From the cell containing the given text, extract its center point as [X, Y] coordinate. 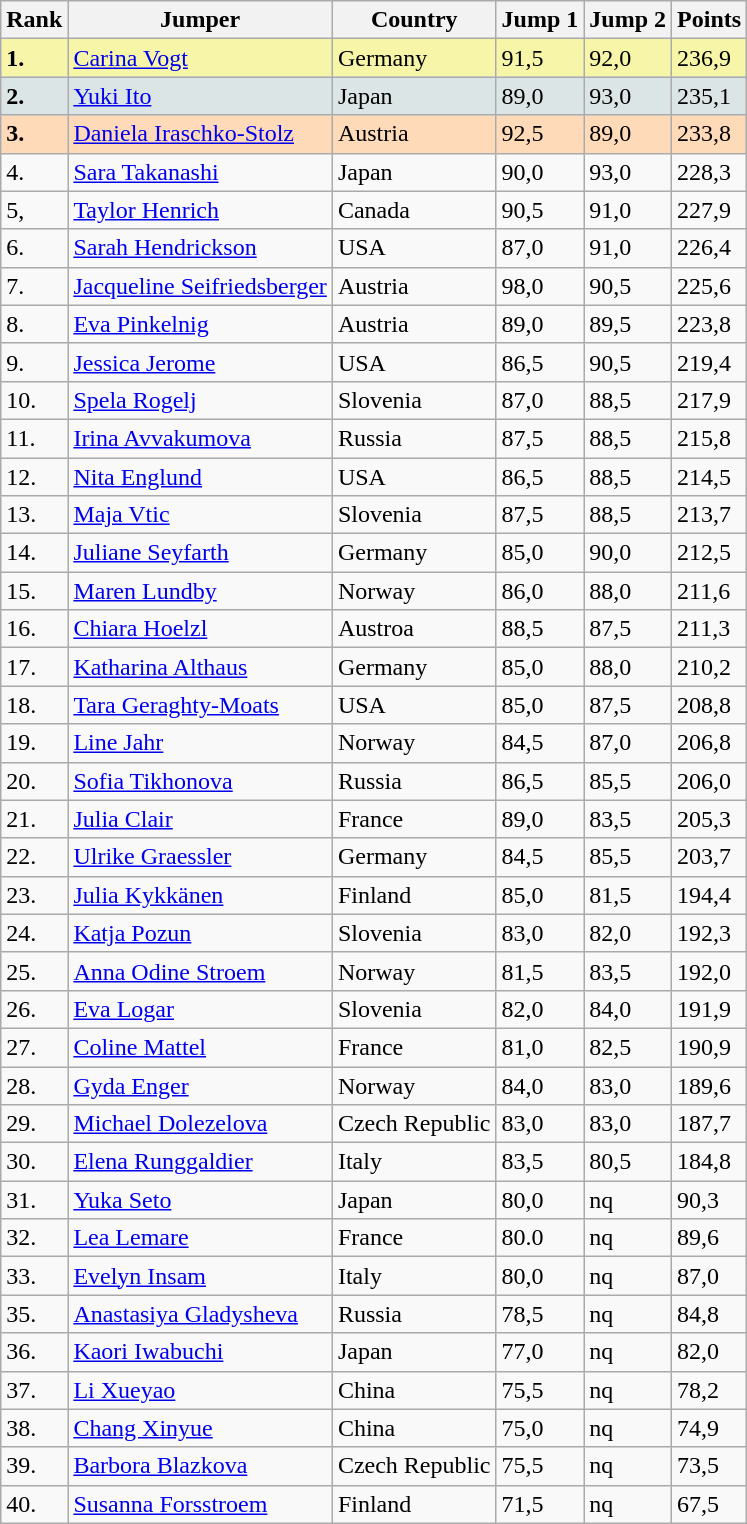
1. [34, 58]
Maja Vtic [200, 515]
191,9 [710, 1009]
Sarah Hendrickson [200, 248]
208,8 [710, 705]
5, [34, 210]
15. [34, 591]
192,0 [710, 971]
6. [34, 248]
3. [34, 134]
92,0 [628, 58]
23. [34, 895]
16. [34, 629]
Barbora Blazkova [200, 1466]
206,8 [710, 743]
Spela Rogelj [200, 400]
20. [34, 781]
39. [34, 1466]
Susanna Forsstroem [200, 1504]
206,0 [710, 781]
Tara Geraghty-Moats [200, 705]
223,8 [710, 324]
12. [34, 477]
189,6 [710, 1085]
Maren Lundby [200, 591]
Chang Xinyue [200, 1428]
67,5 [710, 1504]
211,3 [710, 629]
Katja Pozun [200, 933]
226,4 [710, 248]
Ulrike Graessler [200, 857]
31. [34, 1200]
Kaori Iwabuchi [200, 1352]
Julia Clair [200, 819]
Daniela Iraschko-Stolz [200, 134]
33. [34, 1276]
38. [34, 1428]
81,0 [540, 1047]
Carina Vogt [200, 58]
Irina Avvakumova [200, 438]
214,5 [710, 477]
Points [710, 20]
7. [34, 286]
92,5 [540, 134]
Yuka Seto [200, 1200]
89,5 [628, 324]
84,8 [710, 1314]
Jacqueline Seifriedsberger [200, 286]
Coline Mattel [200, 1047]
29. [34, 1124]
78,2 [710, 1390]
Line Jahr [200, 743]
210,2 [710, 667]
213,7 [710, 515]
Evelyn Insam [200, 1276]
4. [34, 172]
Eva Pinkelnig [200, 324]
80.0 [540, 1238]
2. [34, 96]
215,8 [710, 438]
Jump 2 [628, 20]
14. [34, 553]
192,3 [710, 933]
98,0 [540, 286]
9. [34, 362]
18. [34, 705]
187,7 [710, 1124]
Juliane Seyfarth [200, 553]
75,0 [540, 1428]
74,9 [710, 1428]
40. [34, 1504]
217,9 [710, 400]
37. [34, 1390]
30. [34, 1162]
19. [34, 743]
21. [34, 819]
90,3 [710, 1200]
Jump 1 [540, 20]
225,6 [710, 286]
212,5 [710, 553]
17. [34, 667]
Julia Kykkänen [200, 895]
8. [34, 324]
11. [34, 438]
194,4 [710, 895]
32. [34, 1238]
Gyda Enger [200, 1085]
Yuki Ito [200, 96]
89,6 [710, 1238]
Elena Runggaldier [200, 1162]
24. [34, 933]
91,5 [540, 58]
Rank [34, 20]
190,9 [710, 1047]
211,6 [710, 591]
82,5 [628, 1047]
Katharina Althaus [200, 667]
77,0 [540, 1352]
22. [34, 857]
236,9 [710, 58]
184,8 [710, 1162]
Taylor Henrich [200, 210]
78,5 [540, 1314]
10. [34, 400]
Sara Takanashi [200, 172]
Country [414, 20]
Nita Englund [200, 477]
27. [34, 1047]
235,1 [710, 96]
Austroa [414, 629]
203,7 [710, 857]
80,5 [628, 1162]
Michael Dolezelova [200, 1124]
Chiara Hoelzl [200, 629]
28. [34, 1085]
Eva Logar [200, 1009]
Jessica Jerome [200, 362]
227,9 [710, 210]
Li Xueyao [200, 1390]
Sofia Tikhonova [200, 781]
35. [34, 1314]
Anna Odine Stroem [200, 971]
86,0 [540, 591]
73,5 [710, 1466]
Canada [414, 210]
Anastasiya Gladysheva [200, 1314]
219,4 [710, 362]
233,8 [710, 134]
205,3 [710, 819]
Jumper [200, 20]
71,5 [540, 1504]
13. [34, 515]
Lea Lemare [200, 1238]
25. [34, 971]
26. [34, 1009]
36. [34, 1352]
228,3 [710, 172]
